From the cell containing the given text, extract its center point as [X, Y] coordinate. 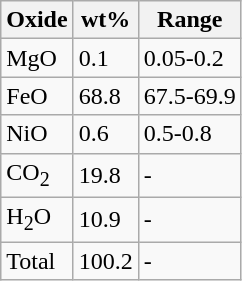
Total [37, 261]
MgO [37, 58]
NiO [37, 134]
Oxide [37, 20]
CO2 [37, 175]
0.05-0.2 [190, 58]
wt% [106, 20]
0.1 [106, 58]
FeO [37, 96]
67.5-69.9 [190, 96]
0.6 [106, 134]
10.9 [106, 219]
100.2 [106, 261]
19.8 [106, 175]
Range [190, 20]
0.5-0.8 [190, 134]
H2O [37, 219]
68.8 [106, 96]
